Scan for the cell matching the given text and deliver its (X, Y) coordinate at center. 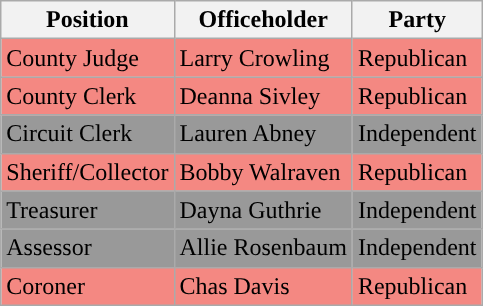
Officeholder (263, 20)
Lauren Abney (263, 134)
Larry Crowling (263, 58)
County Clerk (88, 96)
Circuit Clerk (88, 134)
Treasurer (88, 210)
Sheriff/Collector (88, 172)
Party (417, 20)
Chas Davis (263, 286)
Dayna Guthrie (263, 210)
Bobby Walraven (263, 172)
Coroner (88, 286)
Allie Rosenbaum (263, 248)
Position (88, 20)
Assessor (88, 248)
County Judge (88, 58)
Deanna Sivley (263, 96)
